Locate the cell with the specified text and output its (X, Y) center coordinate. 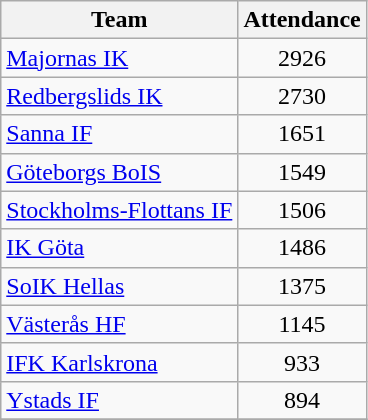
Göteborgs BoIS (120, 172)
2730 (302, 96)
933 (302, 362)
Redbergslids IK (120, 96)
SoIK Hellas (120, 286)
1375 (302, 286)
894 (302, 400)
IK Göta (120, 248)
Attendance (302, 20)
Ystads IF (120, 400)
IFK Karlskrona (120, 362)
Sanna IF (120, 134)
1145 (302, 324)
Västerås HF (120, 324)
Majornas IK (120, 58)
Team (120, 20)
Stockholms-Flottans IF (120, 210)
1486 (302, 248)
2926 (302, 58)
1549 (302, 172)
1506 (302, 210)
1651 (302, 134)
